For the text-containing cell, return its midpoint in [x, y] coordinate format. 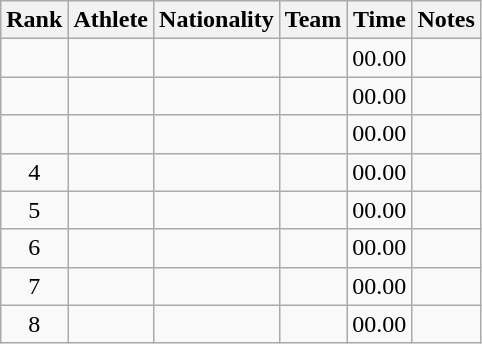
Rank [34, 20]
7 [34, 286]
Athlete [111, 20]
Nationality [217, 20]
Time [380, 20]
8 [34, 324]
Team [313, 20]
4 [34, 172]
Notes [446, 20]
5 [34, 210]
6 [34, 248]
